From the cell containing the given text, extract its center point as [X, Y] coordinate. 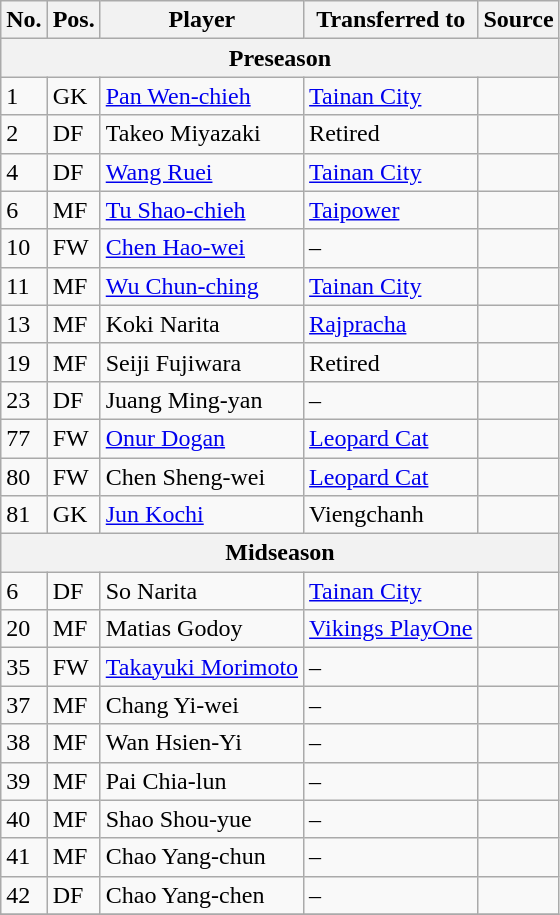
41 [24, 857]
Pos. [74, 20]
Viengchanh [391, 515]
Pan Wen-chieh [202, 96]
11 [24, 286]
2 [24, 134]
Chen Hao-wei [202, 248]
Takayuki Morimoto [202, 667]
Takeo Miyazaki [202, 134]
40 [24, 819]
4 [24, 172]
Pai Chia-lun [202, 781]
Juang Ming-yan [202, 400]
Jun Kochi [202, 515]
Chao Yang-chen [202, 895]
Source [518, 20]
Chang Yi-wei [202, 705]
13 [24, 324]
19 [24, 362]
Transferred to [391, 20]
Chen Sheng-wei [202, 477]
42 [24, 895]
Preseason [280, 58]
No. [24, 20]
80 [24, 477]
Vikings PlayOne [391, 629]
Seiji Fujiwara [202, 362]
Koki Narita [202, 324]
Rajpracha [391, 324]
Matias Godoy [202, 629]
Chao Yang-chun [202, 857]
39 [24, 781]
Midseason [280, 553]
So Narita [202, 591]
Wan Hsien-Yi [202, 743]
10 [24, 248]
35 [24, 667]
77 [24, 438]
38 [24, 743]
Wu Chun-ching [202, 286]
Tu Shao-chieh [202, 210]
23 [24, 400]
Player [202, 20]
Shao Shou-yue [202, 819]
1 [24, 96]
37 [24, 705]
81 [24, 515]
20 [24, 629]
Taipower [391, 210]
Wang Ruei [202, 172]
Onur Dogan [202, 438]
